Extract the (x, y) coordinate from the center of the cell holding the provided text.  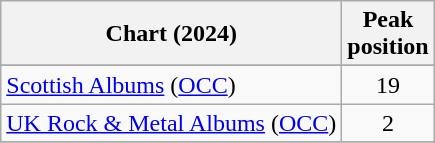
Chart (2024) (172, 34)
19 (388, 85)
Peakposition (388, 34)
2 (388, 123)
Scottish Albums (OCC) (172, 85)
UK Rock & Metal Albums (OCC) (172, 123)
